Provide the [x, y] coordinate of the cell's center where the given text is located.  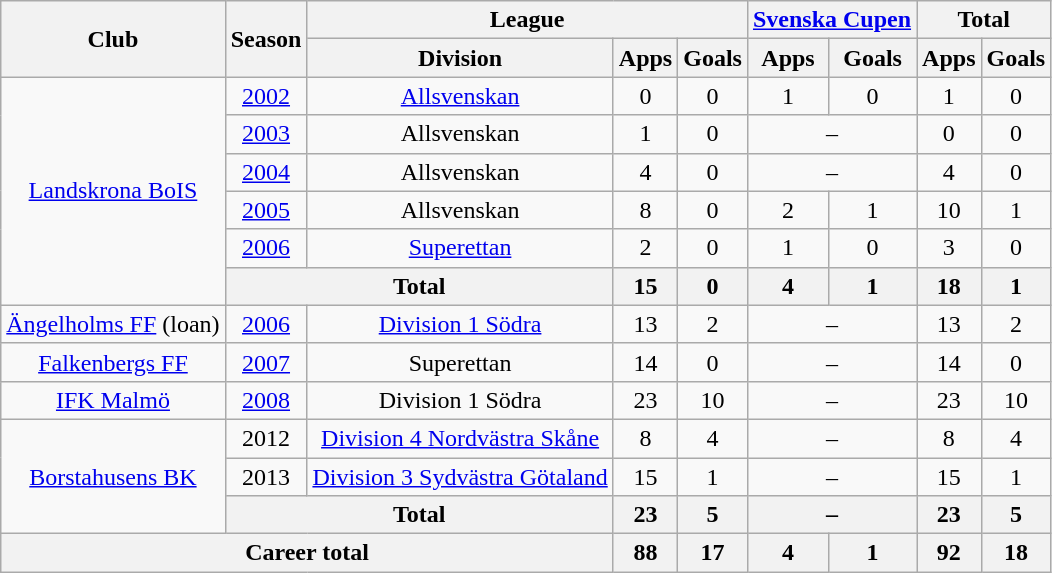
2013 [266, 477]
2008 [266, 400]
Svenska Cupen [832, 20]
League [528, 20]
Borstahusens BK [113, 476]
2003 [266, 134]
2005 [266, 210]
Division [460, 58]
Club [113, 39]
2002 [266, 96]
Season [266, 39]
Falkenbergs FF [113, 362]
92 [949, 553]
IFK Malmö [113, 400]
Division 3 Sydvästra Götaland [460, 477]
Ängelholms FF (loan) [113, 324]
88 [645, 553]
Career total [308, 553]
17 [713, 553]
Division 4 Nordvästra Skåne [460, 438]
2007 [266, 362]
2012 [266, 438]
2004 [266, 172]
3 [949, 248]
Landskrona BoIS [113, 191]
